Output the [X, Y] coordinate of the center of the cell containing the given text.  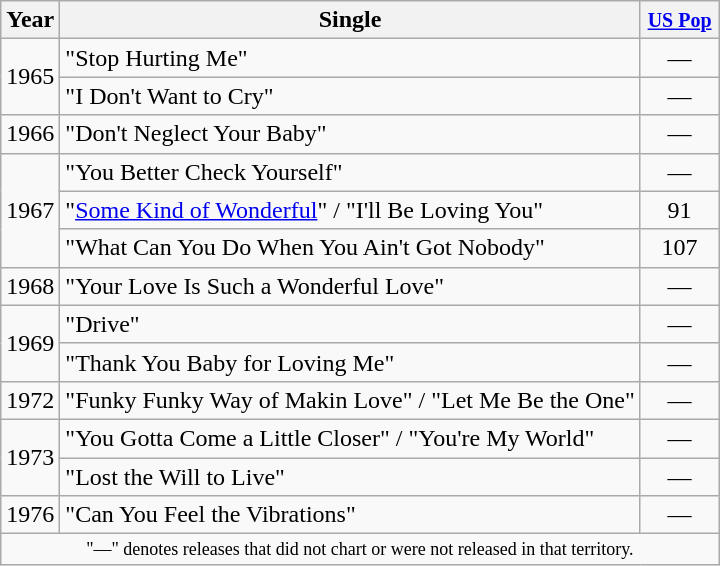
"Thank You Baby for Loving Me" [350, 362]
"Funky Funky Way of Makin Love" / "Let Me Be the One" [350, 400]
1968 [30, 286]
"Don't Neglect Your Baby" [350, 134]
"Lost the Will to Live" [350, 477]
1967 [30, 210]
"Drive" [350, 324]
US Pop [680, 20]
91 [680, 210]
Year [30, 20]
1965 [30, 77]
"Some Kind of Wonderful" / "I'll Be Loving You" [350, 210]
1969 [30, 343]
"You Better Check Yourself" [350, 172]
"Stop Hurting Me" [350, 58]
"You Gotta Come a Little Closer" / "You're My World" [350, 438]
107 [680, 248]
Single [350, 20]
"Can You Feel the Vibrations" [350, 515]
1972 [30, 400]
"I Don't Want to Cry" [350, 96]
1966 [30, 134]
"Your Love Is Such a Wonderful Love" [350, 286]
"—" denotes releases that did not chart or were not released in that territory. [360, 550]
"What Can You Do When You Ain't Got Nobody" [350, 248]
1973 [30, 457]
1976 [30, 515]
